Return the [x, y] coordinate for the center point of the cell that contains the specified text.  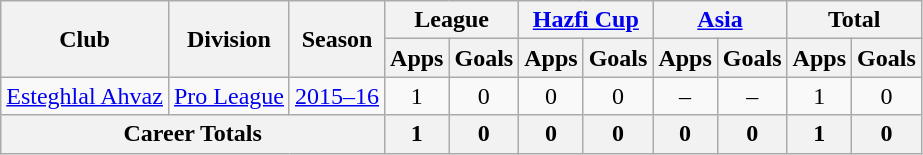
Pro League [228, 96]
Career Totals [193, 134]
Season [336, 39]
League [452, 20]
Total [854, 20]
Club [85, 39]
Esteghlal Ahvaz [85, 96]
Hazfi Cup [586, 20]
2015–16 [336, 96]
Division [228, 39]
Asia [720, 20]
